Find where the given text appears and provide that cell's center as (x, y) coordinate. 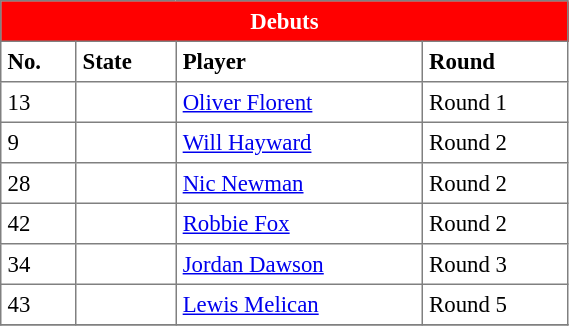
Robbie Fox (299, 223)
No. (38, 61)
Lewis Melican (299, 304)
34 (38, 264)
Round 3 (495, 264)
State (126, 61)
Will Hayward (299, 142)
Player (299, 61)
28 (38, 183)
Debuts (284, 21)
Nic Newman (299, 183)
Round 1 (495, 102)
42 (38, 223)
9 (38, 142)
Round (495, 61)
Round 5 (495, 304)
13 (38, 102)
43 (38, 304)
Oliver Florent (299, 102)
Jordan Dawson (299, 264)
